Search for the cell housing the specified text and yield its [X, Y] center coordinate. 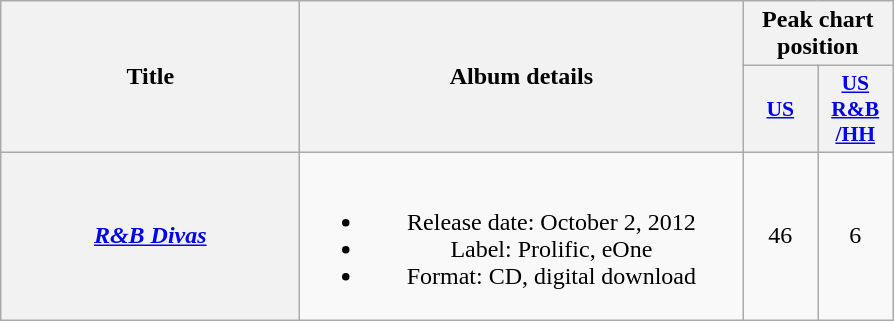
46 [780, 236]
US R&B/HH [856, 110]
Album details [522, 77]
6 [856, 236]
Title [150, 77]
Release date: October 2, 2012Label: Prolific, eOneFormat: CD, digital download [522, 236]
US [780, 110]
Peak chart position [818, 34]
R&B Divas [150, 236]
